Extract the [X, Y] coordinate from the center of the cell holding the provided text.  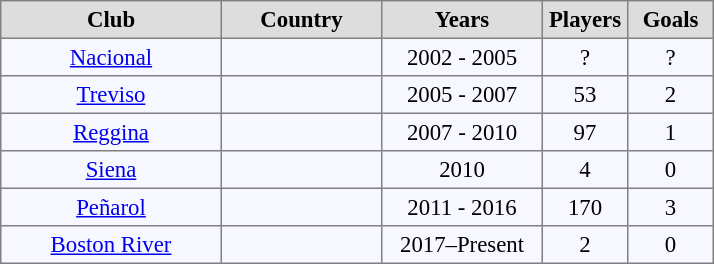
Club [111, 20]
3 [671, 207]
Reggina [111, 132]
2011 - 2016 [462, 207]
1 [671, 132]
Siena [111, 170]
Country [301, 20]
170 [585, 207]
2002 - 2005 [462, 57]
2010 [462, 170]
97 [585, 132]
53 [585, 95]
Treviso [111, 95]
2005 - 2007 [462, 95]
4 [585, 170]
Years [462, 20]
Goals [671, 20]
Peñarol [111, 207]
2017–Present [462, 245]
Boston River [111, 245]
2007 - 2010 [462, 132]
Nacional [111, 57]
Players [585, 20]
